Identify which cell holds the provided text, then report its [X, Y] central coordinate. 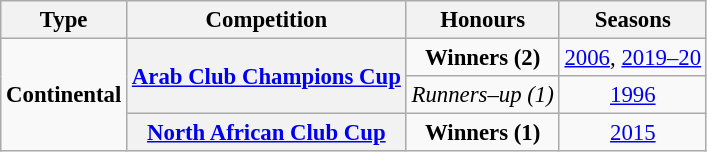
2006, 2019–20 [632, 58]
Runners–up (1) [482, 95]
Winners (1) [482, 133]
Competition [267, 20]
Seasons [632, 20]
Arab Club Champions Cup [267, 76]
North African Club Cup [267, 133]
Continental [64, 96]
Type [64, 20]
2015 [632, 133]
Winners (2) [482, 58]
Honours [482, 20]
1996 [632, 95]
